Capture the cell that displays the provided text and extract its [x, y] central coordinate. 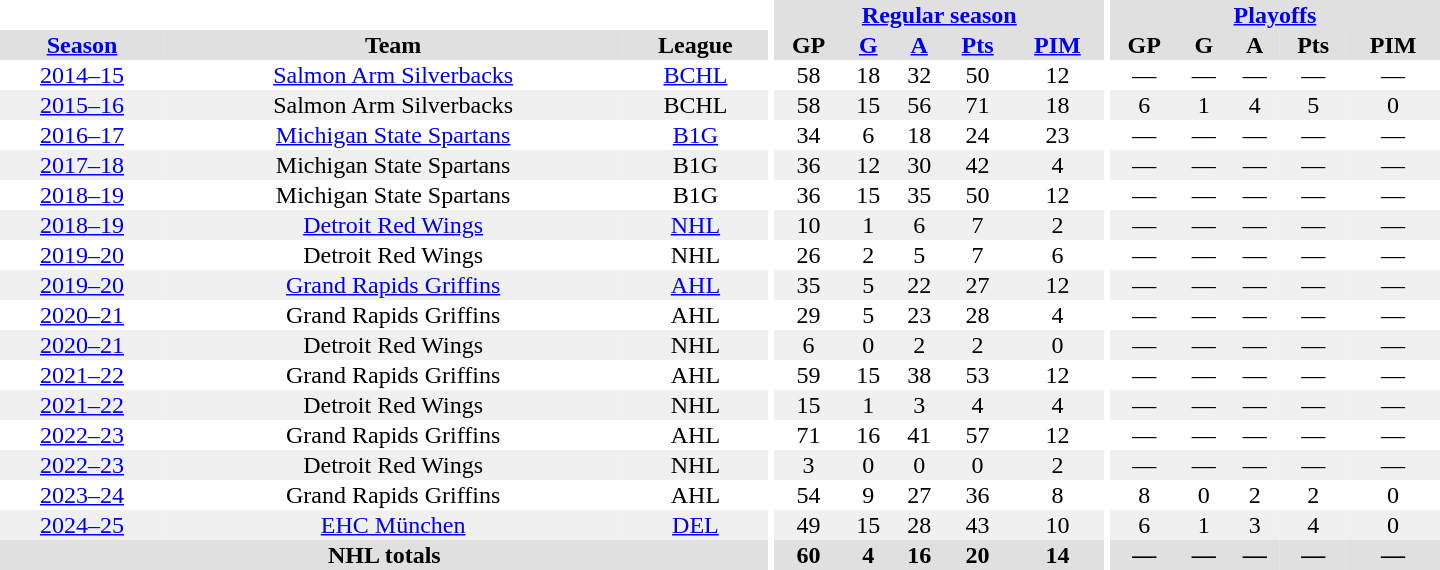
Playoffs [1275, 15]
14 [1058, 555]
56 [920, 105]
54 [808, 495]
2014–15 [82, 75]
57 [978, 435]
Season [82, 45]
34 [808, 135]
26 [808, 255]
9 [868, 495]
2023–24 [82, 495]
22 [920, 285]
2017–18 [82, 165]
Team [393, 45]
NHL totals [384, 555]
DEL [695, 525]
2016–17 [82, 135]
2024–25 [82, 525]
32 [920, 75]
20 [978, 555]
Regular season [939, 15]
53 [978, 375]
2015–16 [82, 105]
41 [920, 435]
59 [808, 375]
38 [920, 375]
42 [978, 165]
EHC München [393, 525]
30 [920, 165]
24 [978, 135]
60 [808, 555]
49 [808, 525]
League [695, 45]
43 [978, 525]
29 [808, 315]
